Find where the given text appears and provide that cell's center as (X, Y) coordinate. 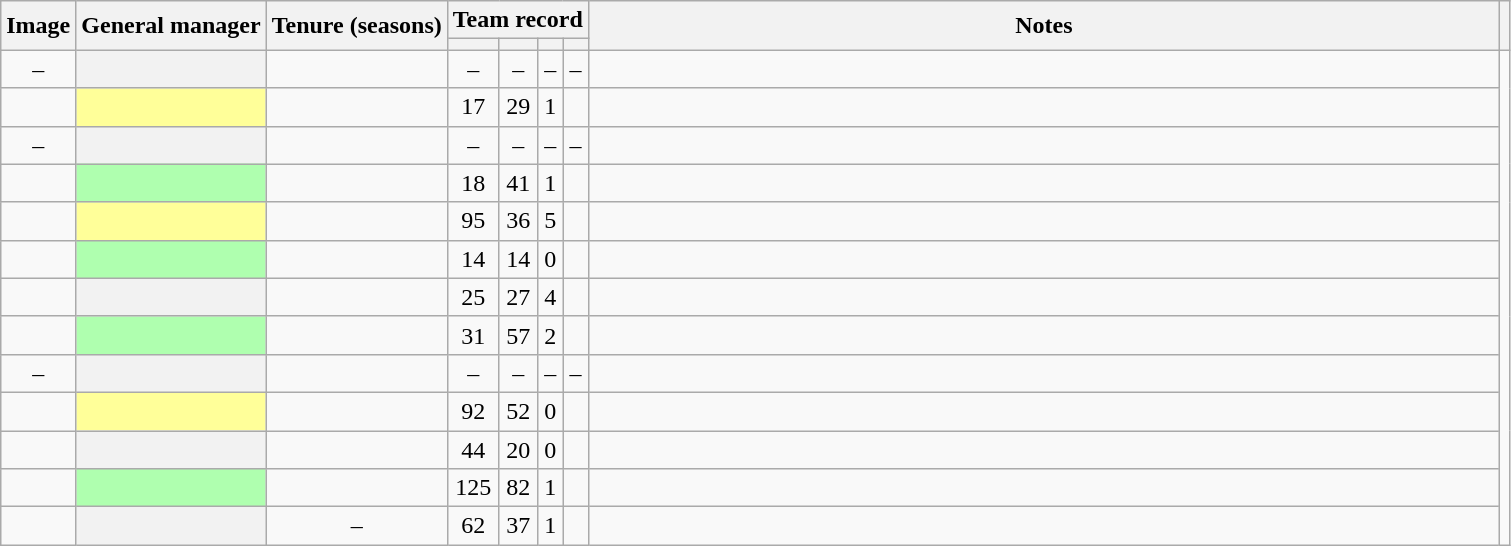
Image (38, 26)
4 (550, 297)
Tenure (seasons) (356, 26)
27 (518, 297)
57 (518, 335)
52 (518, 411)
31 (473, 335)
95 (473, 221)
29 (518, 107)
25 (473, 297)
18 (473, 183)
62 (473, 526)
20 (518, 449)
17 (473, 107)
Team record (518, 20)
Notes (1044, 26)
36 (518, 221)
44 (473, 449)
2 (550, 335)
37 (518, 526)
41 (518, 183)
5 (550, 221)
General manager (171, 26)
125 (473, 488)
92 (473, 411)
82 (518, 488)
